For the text-containing cell, return its midpoint in [X, Y] coordinate format. 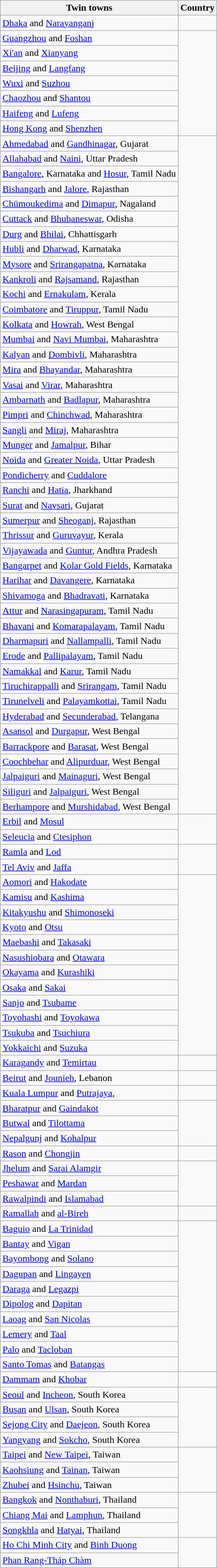
Chiang Mai and Lamphun, Thailand [89, 1515]
Bangalore, Karnataka and Hosur, Tamil Nadu [89, 173]
Berhampore and Murshidabad, West Bengal [89, 807]
Ramla and Lod [89, 852]
Zhubei and Hsinchu, Taiwan [89, 1485]
Dharmapuri and Nallampalli, Tamil Nadu [89, 641]
Sejong City and Daejeon, South Korea [89, 1425]
Seoul and Incheon, South Korea [89, 1394]
Butwal and Tilottama [89, 1123]
Chümoukedima and Dimapur, Nagaland [89, 204]
Ahmedabad and Gandhinagar, Gujarat [89, 143]
Daraga and Legazpi [89, 1289]
Tel Aviv and Jaffa [89, 867]
Bangkok and Nonthaburi, Thailand [89, 1500]
Hong Kong and Shenzhen [89, 128]
Noida and Greater Noida, Uttar Pradesh [89, 460]
Mumbai and Navi Mumbai, Maharashtra [89, 339]
Kamisu and Kashima [89, 897]
Asansol and Durgapur, West Bengal [89, 731]
Okayama and Kurashiki [89, 972]
Hyderabad and Secunderabad, Telangana [89, 716]
Allahabad and Naini, Uttar Pradesh [89, 158]
Thrissur and Guruvayur, Kerala [89, 535]
Beirut and Jounieh, Lebanon [89, 1078]
Kochi and Ernakulam, Kerala [89, 294]
Beijing and Langfang [89, 68]
Phan Rang-Tháp Chàm [89, 1560]
Pondicherry and Cuddalore [89, 475]
Santo Tomas and Batangas [89, 1364]
Karagandy and Temirtau [89, 1063]
Kyoto and Otsu [89, 927]
Twin towns [89, 8]
Vasai and Virar, Maharashtra [89, 384]
Kaohsiung and Tainan, Taiwan [89, 1470]
Jalpaiguri and Mainaguri, West Bengal [89, 776]
Mira and Bhayandar, Maharashtra [89, 369]
Songkhla and Hatyai, Thailand [89, 1530]
Toyohashi and Toyokawa [89, 1018]
Country [198, 8]
Kolkata and Howrah, West Bengal [89, 324]
Namakkal and Karur, Tamil Nadu [89, 671]
Vijayawada and Guntur, Andhra Pradesh [89, 550]
Chaozhou and Shantou [89, 98]
Palo and Tacloban [89, 1349]
Maebashi and Takasaki [89, 942]
Kalyan and Dombivli, Maharashtra [89, 354]
Nasushiobara and Otawara [89, 957]
Osaka and Sakai [89, 988]
Cuttack and Bhubaneswar, Odisha [89, 219]
Sanjo and Tsubame [89, 1003]
Xi'an and Xianyang [89, 53]
Erbil and Mosul [89, 822]
Dammam and Khobar [89, 1379]
Shivamoga and Bhadravati, Karnataka [89, 596]
Rawalpindi and Islamabad [89, 1199]
Hubli and Dharwad, Karnataka [89, 249]
Sumerpur and Sheoganj, Rajasthan [89, 520]
Peshawar and Mardan [89, 1184]
Haifeng and Lufeng [89, 113]
Bishangarh and Jalore, Rajasthan [89, 189]
Nepalgunj and Kohalpur [89, 1138]
Aomori and Hakodate [89, 882]
Seleucia and Ctesiphon [89, 837]
Surat and Navsari, Gujarat [89, 505]
Coimbatore and Tiruppur, Tamil Nadu [89, 309]
Munger and Jamalpur, Bihar [89, 445]
Tsukuba and Tsuchiura [89, 1033]
Dagupan and Lingayen [89, 1274]
Siliguri and Jalpaiguri, West Bengal [89, 792]
Ramallah and al-Bireh [89, 1214]
Bantay and Vigan [89, 1244]
Durg and Bhilai, Chhattisgarh [89, 234]
Dipolog and Dapitan [89, 1304]
Ranchi and Hatia, Jharkhand [89, 490]
Kuala Lumpur and Putrajaya, [89, 1093]
Pimpri and Chinchwad, Maharashtra [89, 415]
Mysore and Srirangapatna, Karnataka [89, 264]
Bayombong and Solano [89, 1259]
Bangarpet and Kolar Gold Fields, Karnataka [89, 565]
Jhelum and Sarai Alamgir [89, 1168]
Baguio and La Trinidad [89, 1229]
Coochbehar and Alipurduar, West Bengal [89, 761]
Wuxi and Suzhou [89, 83]
Laoag and San Nicolas [89, 1319]
Kankroli and Rajsamand, Rajasthan [89, 279]
Kitakyushu and Shimonoseki [89, 912]
Lemery and Taal [89, 1334]
Tirunelveli and Palayamkottai, Tamil Nadu [89, 701]
Sangli and Miraj, Maharashtra [89, 430]
Tiruchirappalli and Srirangam, Tamil Nadu [89, 686]
Ho Chi Minh City and Binh Duong [89, 1545]
Yangyang and Sokcho, South Korea [89, 1440]
Taipei and New Taipei, Taiwan [89, 1455]
Bharatpur and Gaindakot [89, 1108]
Busan and Ulsan, South Korea [89, 1410]
Bhavani and Komarapalayam, Tamil Nadu [89, 626]
Dhaka and Narayanganj [89, 23]
Harihar and Davangere, Karnataka [89, 580]
Erode and Pallipalayam, Tamil Nadu [89, 656]
Attur and Narasingapuram, Tamil Nadu [89, 611]
Yokkaichi and Suzuka [89, 1048]
Ambarnath and Badlapur, Maharashtra [89, 400]
Barrackpore and Barasat, West Bengal [89, 746]
Rason and Chongjin [89, 1153]
Guangzhou and Foshan [89, 38]
